Capture the cell that displays the provided text and extract its [X, Y] central coordinate. 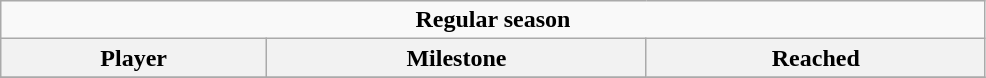
Player [134, 58]
Milestone [457, 58]
Regular season [493, 20]
Reached [816, 58]
